Extract the [x, y] coordinate from the center of the cell holding the provided text.  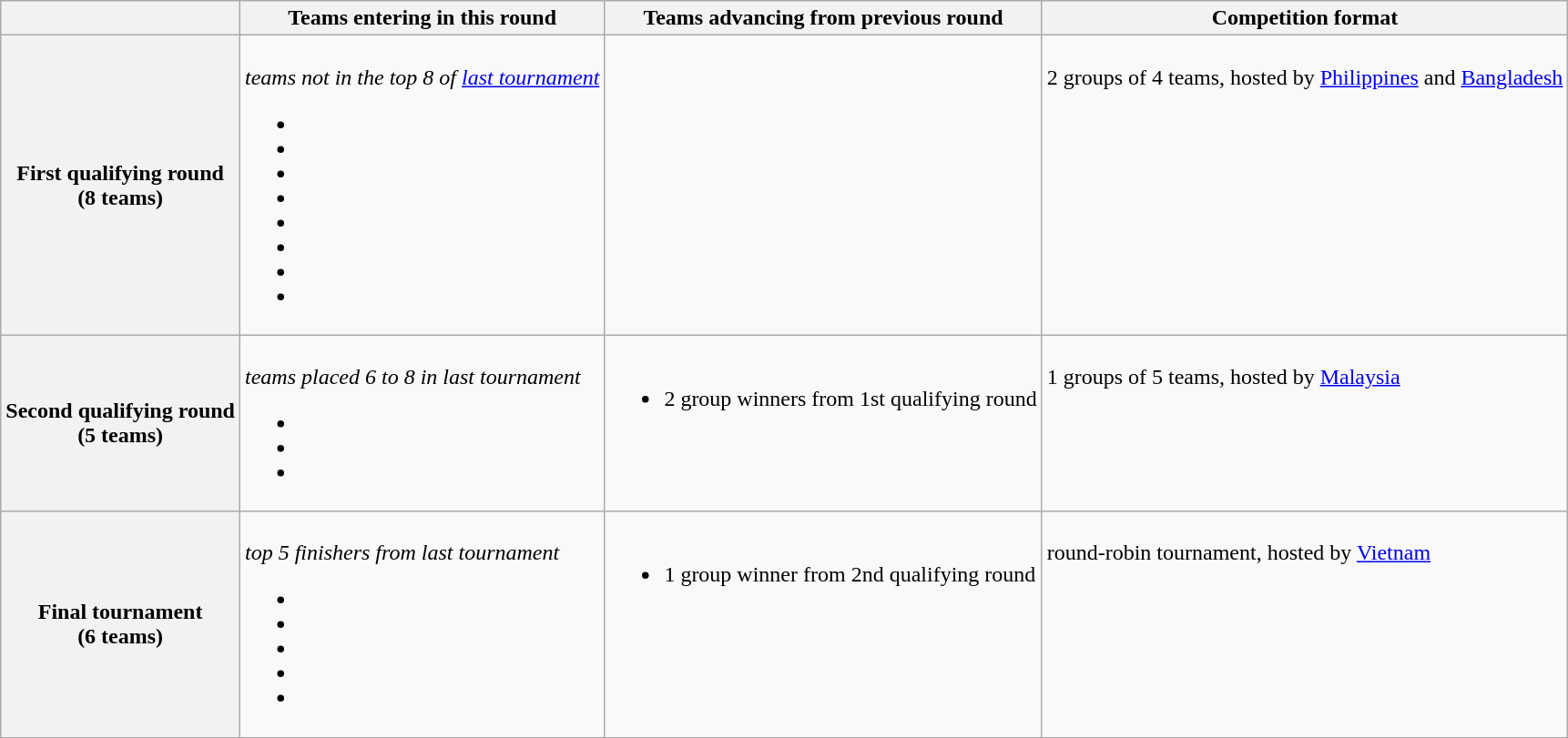
Teams entering in this round [422, 18]
2 groups of 4 teams, hosted by Philippines and Bangladesh [1305, 186]
2 group winners from 1st qualifying round [823, 423]
Second qualifying round (5 teams) [120, 423]
1 groups of 5 teams, hosted by Malaysia [1305, 423]
Teams advancing from previous round [823, 18]
First qualifying round (8 teams) [120, 186]
teams not in the top 8 of last tournament [422, 186]
1 group winner from 2nd qualifying round [823, 624]
round-robin tournament, hosted by Vietnam [1305, 624]
Competition format [1305, 18]
Final tournament (6 teams) [120, 624]
teams placed 6 to 8 in last tournament [422, 423]
top 5 finishers from last tournament [422, 624]
